Pinpoint the cell where the given text exists, returning its (x, y) midpoint coordinate. 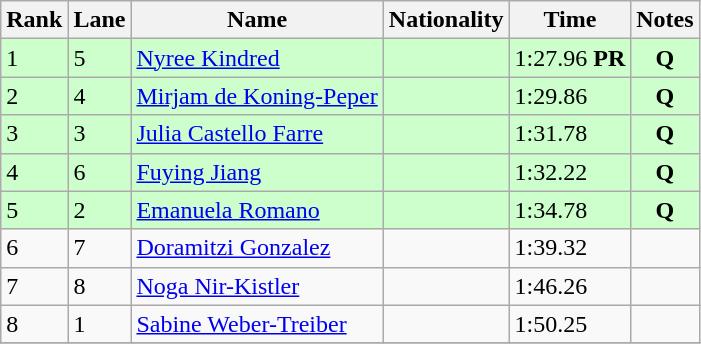
Doramitzi Gonzalez (257, 248)
1:50.25 (570, 324)
Nationality (446, 20)
Lane (100, 20)
Sabine Weber-Treiber (257, 324)
Notes (665, 20)
Nyree Kindred (257, 58)
Emanuela Romano (257, 210)
1:31.78 (570, 134)
1:32.22 (570, 172)
1:39.32 (570, 248)
Julia Castello Farre (257, 134)
1:27.96 PR (570, 58)
Mirjam de Koning-Peper (257, 96)
Time (570, 20)
1:34.78 (570, 210)
1:46.26 (570, 286)
Rank (34, 20)
1:29.86 (570, 96)
Fuying Jiang (257, 172)
Name (257, 20)
Noga Nir-Kistler (257, 286)
